Scan for the cell matching the given text and deliver its (x, y) coordinate at center. 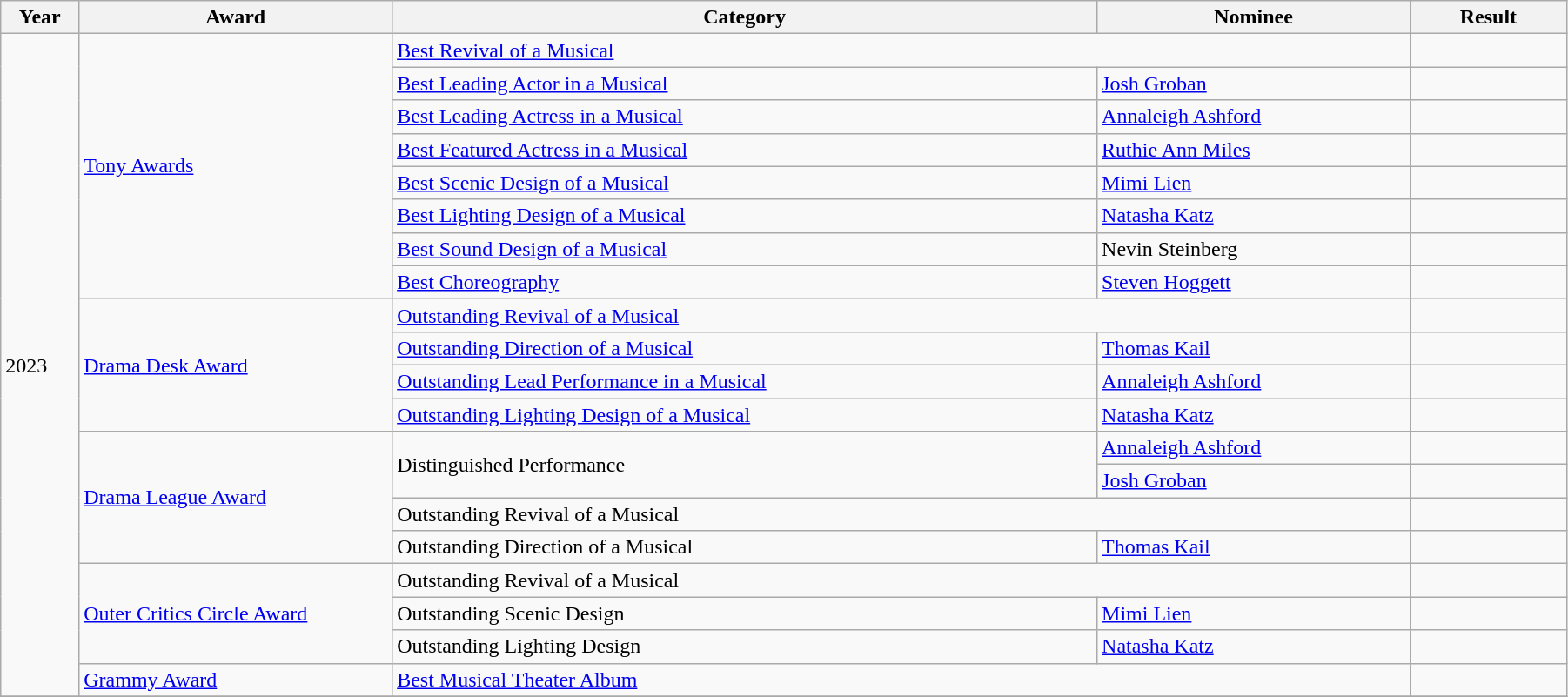
Best Sound Design of a Musical (745, 249)
Grammy Award (236, 680)
Drama Desk Award (236, 365)
Best Leading Actress in a Musical (745, 117)
Category (745, 17)
Best Featured Actress in a Musical (745, 150)
Outstanding Lead Performance in a Musical (745, 381)
Outstanding Lighting Design of a Musical (745, 415)
Nominee (1254, 17)
Year (40, 17)
Ruthie Ann Miles (1254, 150)
Award (236, 17)
Best Leading Actor in a Musical (745, 84)
Distinguished Performance (745, 465)
Result (1488, 17)
Best Lighting Design of a Musical (745, 216)
Best Revival of a Musical (901, 50)
Nevin Steinberg (1254, 249)
Best Musical Theater Album (901, 680)
Outstanding Lighting Design (745, 647)
Best Scenic Design of a Musical (745, 183)
2023 (40, 365)
Tony Awards (236, 166)
Outstanding Scenic Design (745, 613)
Steven Hoggett (1254, 282)
Best Choreography (745, 282)
Drama League Award (236, 498)
Outer Critics Circle Award (236, 613)
